Detect which cell encompasses the target text, then output its [X, Y] center coordinate. 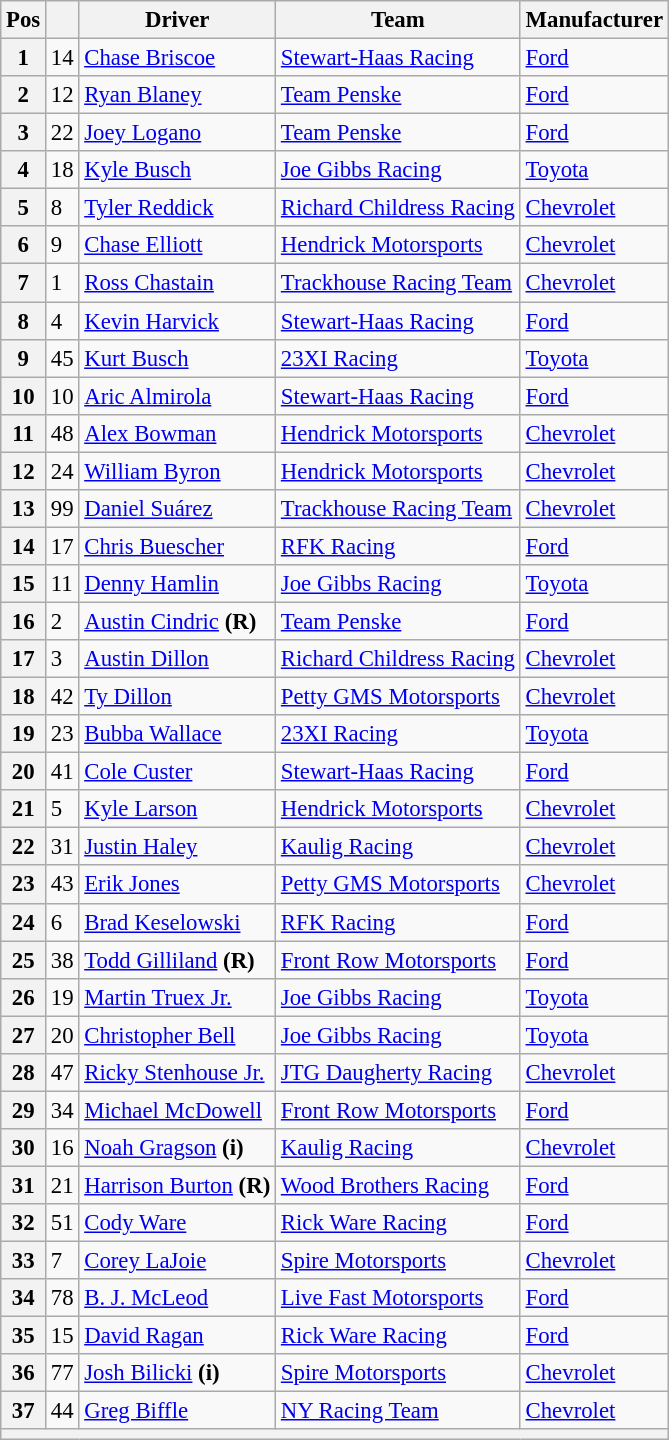
Denny Hamlin [178, 584]
Corey LaJoie [178, 1261]
Chase Briscoe [178, 58]
45 [62, 358]
Justin Haley [178, 847]
Kurt Busch [178, 358]
Cody Ware [178, 1223]
Daniel Suárez [178, 509]
Martin Truex Jr. [178, 997]
Team [398, 20]
Wood Brothers Racing [398, 1185]
41 [62, 772]
Kevin Harvick [178, 321]
29 [24, 1110]
26 [24, 997]
Chase Elliott [178, 245]
Kyle Larson [178, 809]
Aric Almirola [178, 396]
48 [62, 433]
Driver [178, 20]
NY Racing Team [398, 1411]
William Byron [178, 471]
36 [24, 1373]
Joey Logano [178, 133]
35 [24, 1336]
Tyler Reddick [178, 208]
51 [62, 1223]
13 [24, 509]
Erik Jones [178, 885]
25 [24, 960]
Ross Chastain [178, 283]
Brad Keselowski [178, 922]
Greg Biffle [178, 1411]
David Ragan [178, 1336]
43 [62, 885]
77 [62, 1373]
Todd Gilliland (R) [178, 960]
28 [24, 1073]
Bubba Wallace [178, 734]
33 [24, 1261]
Alex Bowman [178, 433]
42 [62, 697]
Live Fast Motorsports [398, 1298]
47 [62, 1073]
78 [62, 1298]
Kyle Busch [178, 170]
Christopher Bell [178, 1035]
32 [24, 1223]
B. J. McLeod [178, 1298]
Josh Bilicki (i) [178, 1373]
Austin Dillon [178, 659]
99 [62, 509]
Chris Buescher [178, 546]
37 [24, 1411]
30 [24, 1148]
Ryan Blaney [178, 95]
Michael McDowell [178, 1110]
Ricky Stenhouse Jr. [178, 1073]
Pos [24, 20]
Harrison Burton (R) [178, 1185]
44 [62, 1411]
27 [24, 1035]
JTG Daugherty Racing [398, 1073]
38 [62, 960]
Ty Dillon [178, 697]
Cole Custer [178, 772]
Manufacturer [594, 20]
Austin Cindric (R) [178, 621]
Noah Gragson (i) [178, 1148]
